Detect which cell encompasses the target text, then output its [X, Y] center coordinate. 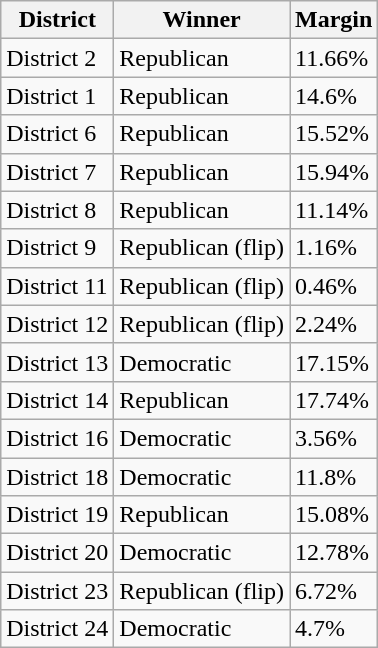
15.08% [334, 515]
17.15% [334, 362]
11.66% [334, 58]
District 14 [58, 400]
0.46% [334, 286]
District 23 [58, 591]
District 19 [58, 515]
15.52% [334, 134]
11.8% [334, 477]
12.78% [334, 553]
District 6 [58, 134]
District 7 [58, 172]
District 1 [58, 96]
17.74% [334, 400]
District 9 [58, 248]
4.7% [334, 629]
2.24% [334, 324]
3.56% [334, 438]
District 11 [58, 286]
15.94% [334, 172]
14.6% [334, 96]
District [58, 20]
6.72% [334, 591]
District 12 [58, 324]
11.14% [334, 210]
Winner [202, 20]
District 20 [58, 553]
District 2 [58, 58]
District 13 [58, 362]
Margin [334, 20]
District 16 [58, 438]
District 8 [58, 210]
District 18 [58, 477]
1.16% [334, 248]
District 24 [58, 629]
